Return the [X, Y] coordinate for the center point of the cell that contains the specified text.  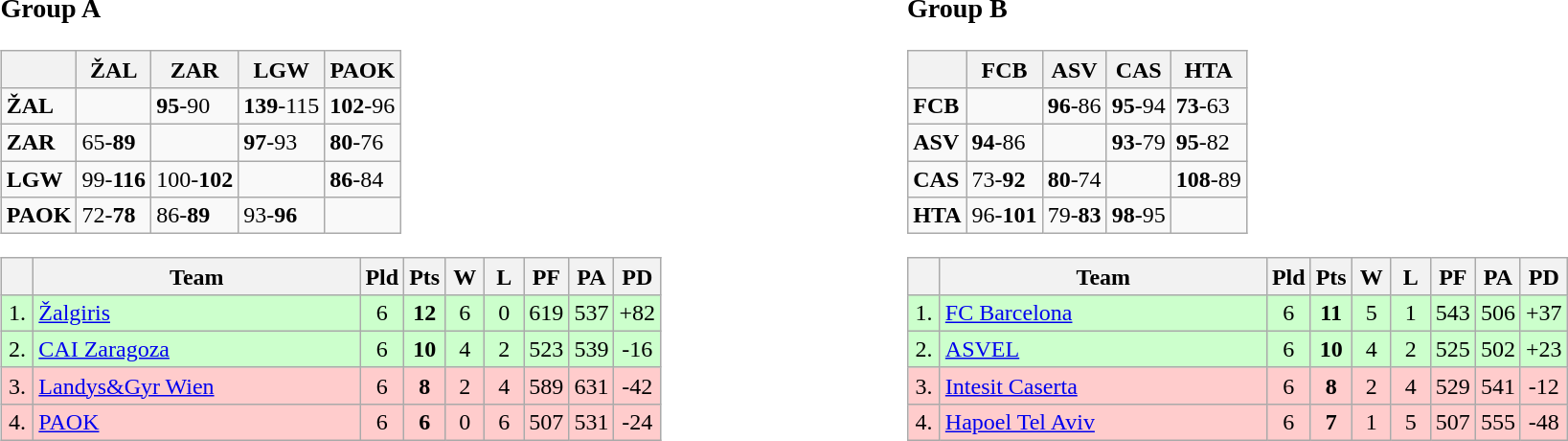
80-76 [362, 143]
589 [546, 385]
96-86 [1075, 105]
529 [1452, 385]
93-96 [282, 216]
543 [1452, 313]
94-86 [1004, 143]
108-89 [1209, 179]
Hapoel Tel Aviv [1103, 422]
100-102 [195, 179]
96-101 [1004, 216]
80-74 [1075, 179]
72-78 [114, 216]
-12 [1544, 385]
Landys&Gyr Wien [197, 385]
539 [592, 349]
95-90 [195, 105]
+37 [1544, 313]
11 [1331, 313]
7 [1331, 422]
102-96 [362, 105]
93-79 [1138, 143]
98-95 [1138, 216]
86-89 [195, 216]
Žalgiris [197, 313]
525 [1452, 349]
-24 [638, 422]
555 [1498, 422]
Intesit Caserta [1103, 385]
506 [1498, 313]
97-93 [282, 143]
86-84 [362, 179]
FC Barcelona [1103, 313]
95-82 [1209, 143]
95-94 [1138, 105]
99-116 [114, 179]
12 [425, 313]
79-83 [1075, 216]
541 [1498, 385]
631 [592, 385]
+23 [1544, 349]
619 [546, 313]
523 [546, 349]
+82 [638, 313]
531 [592, 422]
73-92 [1004, 179]
65-89 [114, 143]
-16 [638, 349]
ASVEL [1103, 349]
502 [1498, 349]
139-115 [282, 105]
CAI Zaragoza [197, 349]
537 [592, 313]
-42 [638, 385]
73-63 [1209, 105]
-48 [1544, 422]
